Output the (x, y) coordinate of the center of the cell containing the given text.  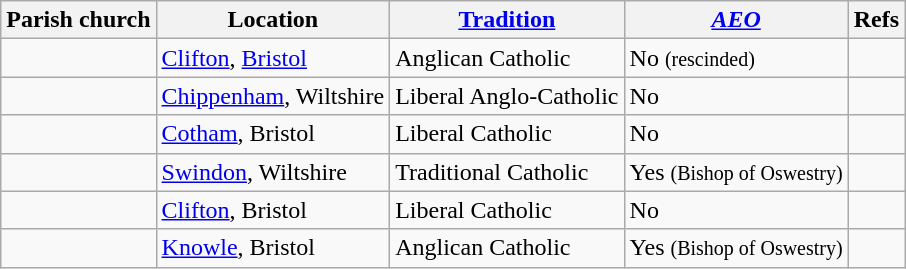
Traditional Catholic (507, 172)
Parish church (78, 20)
Location (273, 20)
No (rescinded) (736, 58)
AEO (736, 20)
Liberal Anglo-Catholic (507, 96)
Swindon, Wiltshire (273, 172)
Refs (876, 20)
Cotham, Bristol (273, 134)
Chippenham, Wiltshire (273, 96)
Knowle, Bristol (273, 248)
Tradition (507, 20)
